Extract the (X, Y) coordinate from the center of the cell holding the provided text.  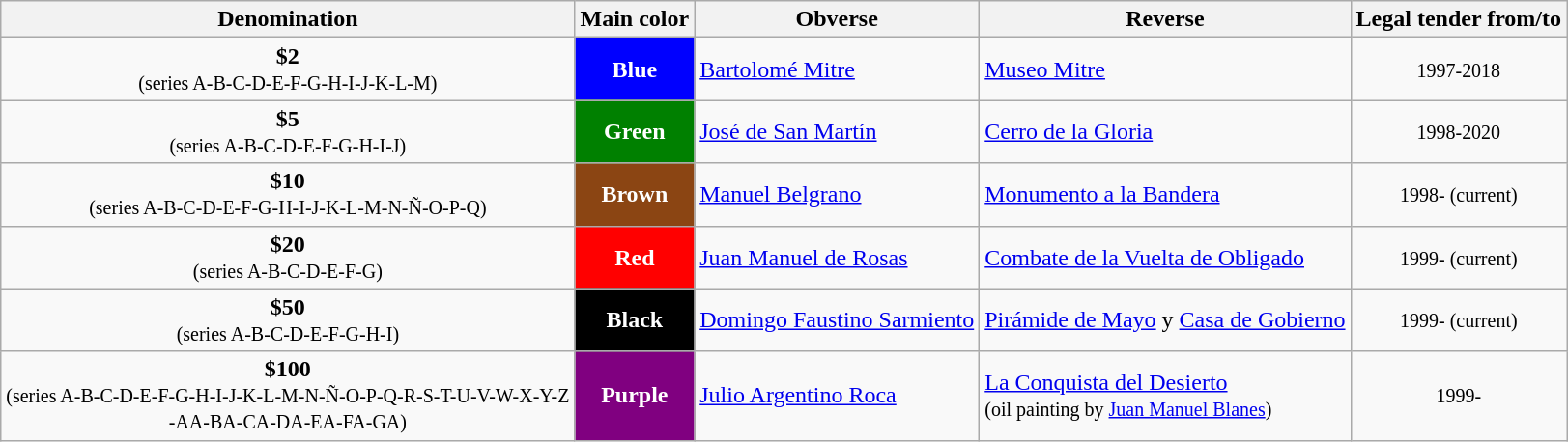
Combate de la Vuelta de Obligado (1165, 257)
$2(series A-B-C-D-E-F-G-H-I-J-K-L-M) (288, 69)
Denomination (288, 19)
Purple (635, 396)
Juan Manuel de Rosas (837, 257)
Main color (635, 19)
Blue (635, 69)
1997-2018 (1459, 69)
$20(series A-B-C-D-E-F-G) (288, 257)
Brown (635, 195)
Bartolomé Mitre (837, 69)
La Conquista del Desierto(oil painting by Juan Manuel Blanes) (1165, 396)
Obverse (837, 19)
Museo Mitre (1165, 69)
Cerro de la Gloria (1165, 131)
Black (635, 320)
Green (635, 131)
$10(series A-B-C-D-E-F-G-H-I-J-K-L-M-N-Ñ-O-P-Q) (288, 195)
1998-2020 (1459, 131)
Legal tender from/to (1459, 19)
Red (635, 257)
Julio Argentino Roca (837, 396)
Monumento a la Bandera (1165, 195)
Pirámide de Mayo y Casa de Gobierno (1165, 320)
1998- (current) (1459, 195)
$5(series A-B-C-D-E-F-G-H-I-J) (288, 131)
Domingo Faustino Sarmiento (837, 320)
1999- (1459, 396)
José de San Martín (837, 131)
Reverse (1165, 19)
$50(series A-B-C-D-E-F-G-H-I) (288, 320)
Manuel Belgrano (837, 195)
$100(series A-B-C-D-E-F-G-H-I-J-K-L-M-N-Ñ-O-P-Q-R-S-T-U-V-W-X-Y-Z-AA-BA-CA-DA-EA-FA-GA) (288, 396)
